From the cell containing the given text, extract its center point as [x, y] coordinate. 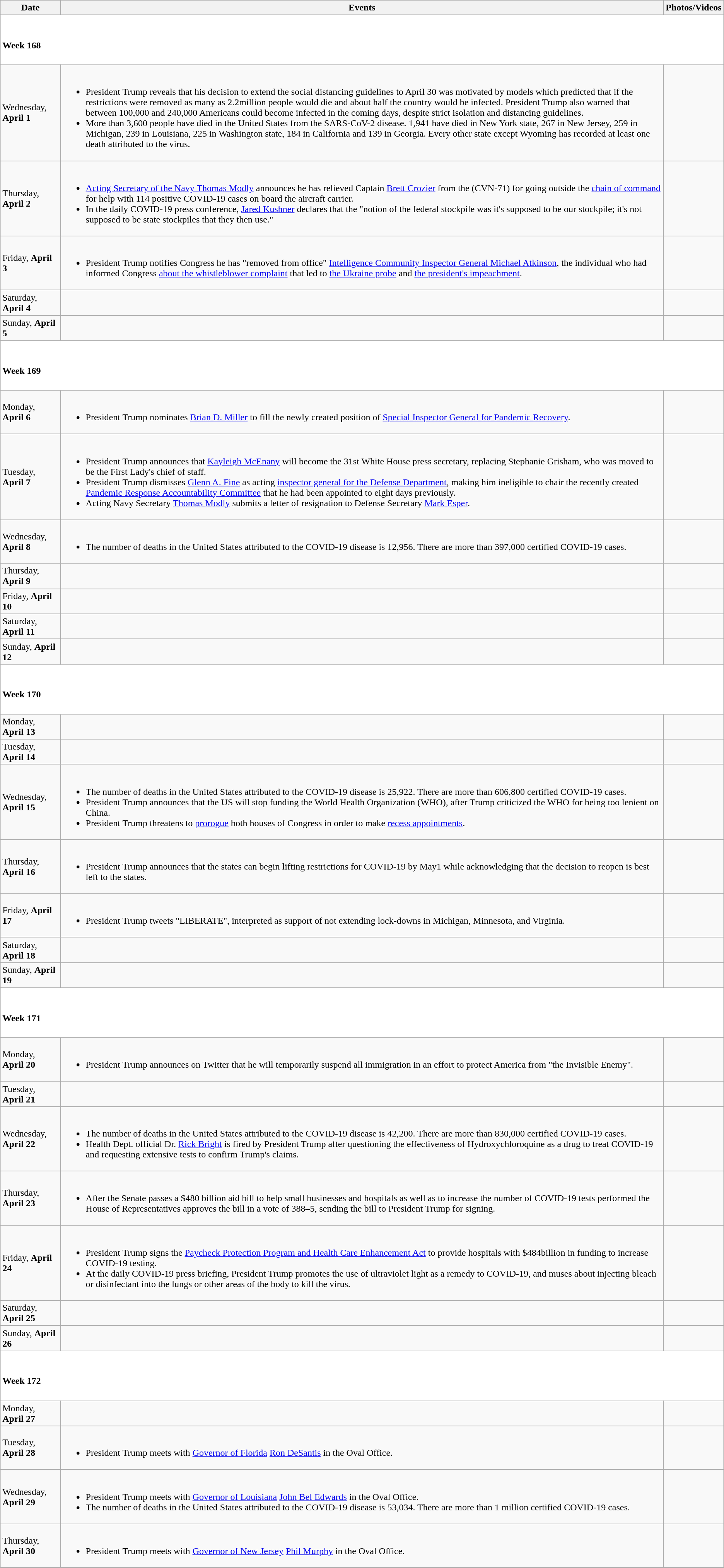
Events [362, 8]
Thursday, April 16 [30, 866]
Week 171 [362, 1013]
Tuesday, April 21 [30, 1094]
Week 172 [362, 1376]
Sunday, April 12 [30, 652]
Monday, April 6 [30, 413]
Wednesday, April 15 [30, 802]
President Trump announces on Twitter that he will temporarily suspend all immigration in an effort to protect America from "the Invisible Enemy". [362, 1060]
Tuesday, April 28 [30, 1448]
President Trump meets with Governor of New Jersey Phil Murphy in the Oval Office. [362, 1546]
Wednesday, April 22 [30, 1139]
Thursday, April 30 [30, 1546]
Week 170 [362, 689]
Thursday, April 9 [30, 576]
Friday, April 24 [30, 1263]
Monday, April 20 [30, 1060]
Saturday, April 25 [30, 1313]
Sunday, April 19 [30, 975]
Friday, April 17 [30, 916]
Sunday, April 5 [30, 328]
Date [30, 8]
Week 169 [362, 365]
Saturday, April 11 [30, 626]
Wednesday, April 8 [30, 542]
Monday, April 27 [30, 1413]
Saturday, April 4 [30, 303]
Monday, April 13 [30, 727]
Wednesday, April 1 [30, 113]
President Trump tweets "LIBERATE", interpreted as support of not extending lock-downs in Michigan, Minnesota, and Virginia. [362, 916]
President Trump meets with Governor of Florida Ron DeSantis in the Oval Office. [362, 1448]
The number of deaths in the United States attributed to the COVID-19 disease is 12,956. There are more than 397,000 certified COVID-19 cases. [362, 542]
Photos/Videos [694, 8]
Tuesday, April 7 [30, 477]
Thursday, April 2 [30, 199]
Wednesday, April 29 [30, 1497]
Saturday, April 18 [30, 950]
Sunday, April 26 [30, 1338]
Friday, April 10 [30, 601]
Tuesday, April 14 [30, 751]
Week 168 [362, 40]
Friday, April 3 [30, 263]
President Trump nominates Brian D. Miller to fill the newly created position of Special Inspector General for Pandemic Recovery. [362, 413]
Thursday, April 23 [30, 1198]
